Pinpoint the cell where the given text exists, returning its (X, Y) midpoint coordinate. 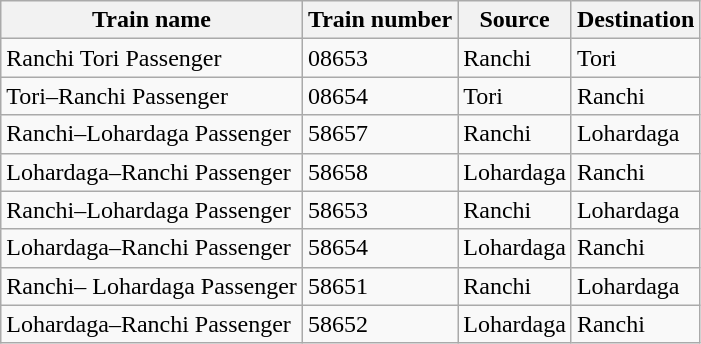
58651 (380, 286)
Destination (635, 20)
Tori–Ranchi Passenger (152, 96)
58658 (380, 172)
08654 (380, 96)
Source (515, 20)
58653 (380, 210)
58657 (380, 134)
58652 (380, 324)
Train number (380, 20)
Ranchi Tori Passenger (152, 58)
08653 (380, 58)
Train name (152, 20)
Ranchi– Lohardaga Passenger (152, 286)
58654 (380, 248)
